Determine the (x, y) coordinate at the center of the cell enclosing the given text.  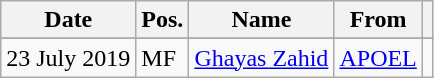
APOEL (378, 58)
Ghayas Zahid (262, 58)
Date (68, 20)
Name (262, 20)
Pos. (162, 20)
From (378, 20)
23 July 2019 (68, 58)
MF (162, 58)
